For the text-containing cell, return its midpoint in [x, y] coordinate format. 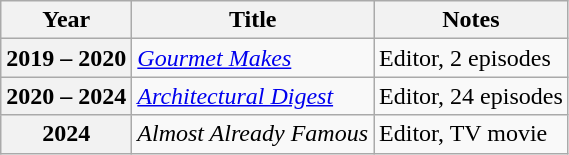
2024 [66, 134]
Editor, TV movie [472, 134]
Editor, 2 episodes [472, 58]
Gourmet Makes [253, 58]
2020 – 2024 [66, 96]
2019 – 2020 [66, 58]
Editor, 24 episodes [472, 96]
Year [66, 20]
Notes [472, 20]
Architectural Digest [253, 96]
Almost Already Famous [253, 134]
Title [253, 20]
